From the cell containing the given text, extract its center point as [X, Y] coordinate. 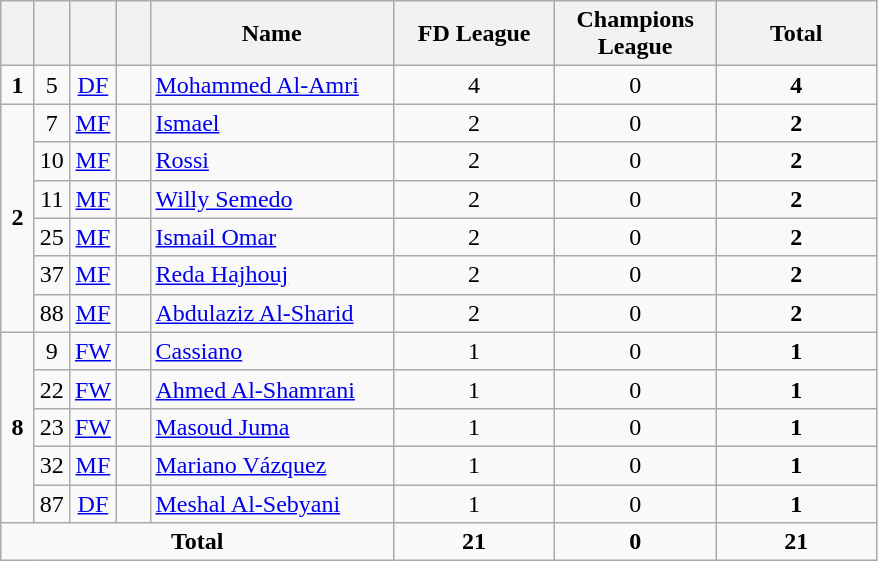
8 [18, 427]
Name [272, 34]
25 [52, 237]
Meshal Al-Sebyani [272, 503]
9 [52, 351]
88 [52, 313]
11 [52, 199]
5 [52, 85]
Rossi [272, 161]
Champions League [636, 34]
Abdulaziz Al-Sharid [272, 313]
37 [52, 275]
22 [52, 389]
Cassiano [272, 351]
7 [52, 123]
Ismail Omar [272, 237]
Mohammed Al-Amri [272, 85]
87 [52, 503]
10 [52, 161]
23 [52, 427]
Ismael [272, 123]
Ahmed Al-Shamrani [272, 389]
Mariano Vázquez [272, 465]
Reda Hajhouj [272, 275]
Willy Semedo [272, 199]
Masoud Juma [272, 427]
32 [52, 465]
FD League [474, 34]
